Extract the [x, y] coordinate from the center of the cell holding the provided text.  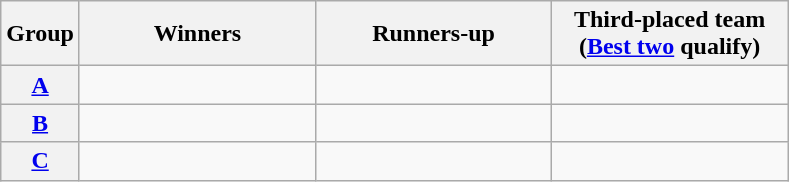
Group [40, 34]
Winners [197, 34]
A [40, 85]
Third-placed team(Best two qualify) [670, 34]
Runners-up [433, 34]
B [40, 123]
C [40, 161]
